Return [x, y] of the center of cell containing provided text 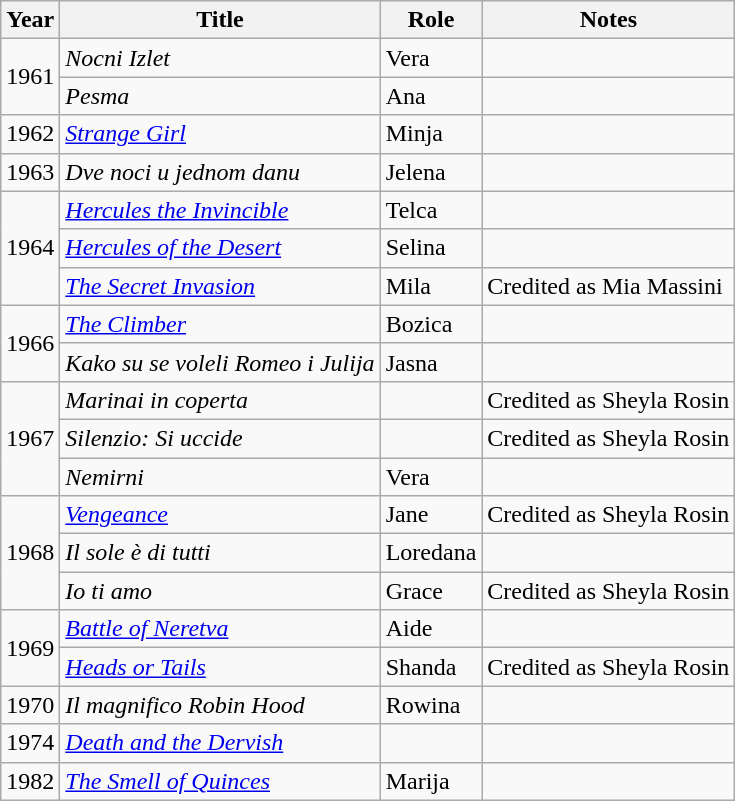
1970 [30, 705]
1968 [30, 553]
Credited as Mia Massini [608, 286]
Kako su se voleli Romeo i Julija [220, 362]
Minja [431, 134]
Telca [431, 210]
Role [431, 20]
Dve noci u jednom danu [220, 172]
Battle of Neretva [220, 629]
Hercules the Invincible [220, 210]
Marija [431, 781]
Il magnifico Robin Hood [220, 705]
Aide [431, 629]
1961 [30, 77]
Nocni Izlet [220, 58]
1967 [30, 438]
Io ti amo [220, 591]
Notes [608, 20]
Heads or Tails [220, 667]
Ana [431, 96]
Jane [431, 515]
The Smell of Quinces [220, 781]
Pesma [220, 96]
Death and the Dervish [220, 743]
Loredana [431, 553]
1966 [30, 343]
Nemirni [220, 477]
Jasna [431, 362]
Title [220, 20]
1969 [30, 648]
Mila [431, 286]
1962 [30, 134]
Selina [431, 248]
Year [30, 20]
Grace [431, 591]
1964 [30, 248]
Strange Girl [220, 134]
Vengeance [220, 515]
Jelena [431, 172]
Silenzio: Si uccide [220, 438]
Shanda [431, 667]
Bozica [431, 324]
1974 [30, 743]
Hercules of the Desert [220, 248]
Il sole è di tutti [220, 553]
The Climber [220, 324]
Marinai in coperta [220, 400]
1963 [30, 172]
Rowina [431, 705]
The Secret Invasion [220, 286]
1982 [30, 781]
